Identify which cell holds the provided text, then report its [X, Y] central coordinate. 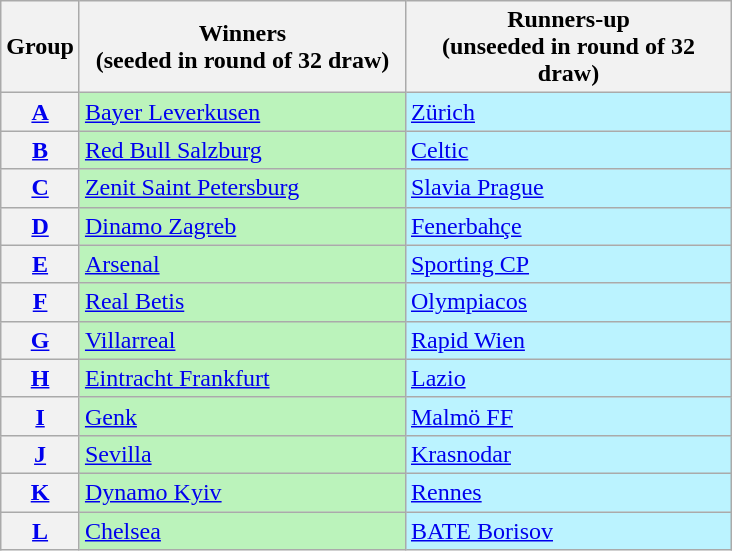
Runners-up(unseeded in round of 32 draw) [568, 47]
Dinamo Zagreb [242, 226]
Real Betis [242, 302]
A [40, 112]
Slavia Prague [568, 188]
Sevilla [242, 454]
Zürich [568, 112]
C [40, 188]
Zenit Saint Petersburg [242, 188]
F [40, 302]
Rennes [568, 492]
Olympiacos [568, 302]
Group [40, 47]
Eintracht Frankfurt [242, 378]
G [40, 340]
Dynamo Kyiv [242, 492]
H [40, 378]
E [40, 264]
Chelsea [242, 531]
K [40, 492]
Krasnodar [568, 454]
Rapid Wien [568, 340]
Villarreal [242, 340]
Red Bull Salzburg [242, 150]
Winners(seeded in round of 32 draw) [242, 47]
Arsenal [242, 264]
L [40, 531]
I [40, 416]
BATE Borisov [568, 531]
D [40, 226]
Celtic [568, 150]
J [40, 454]
Lazio [568, 378]
Genk [242, 416]
Bayer Leverkusen [242, 112]
Malmö FF [568, 416]
Fenerbahçe [568, 226]
Sporting CP [568, 264]
B [40, 150]
